Detect which cell encompasses the target text, then output its (x, y) center coordinate. 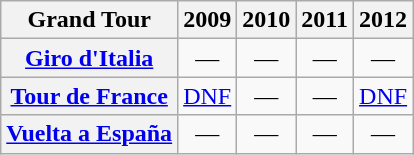
2012 (384, 20)
2009 (208, 20)
Tour de France (90, 96)
2011 (325, 20)
2010 (266, 20)
Giro d'Italia (90, 58)
Grand Tour (90, 20)
Vuelta a España (90, 134)
